Provide the [x, y] coordinate of the cell's center where the given text is located.  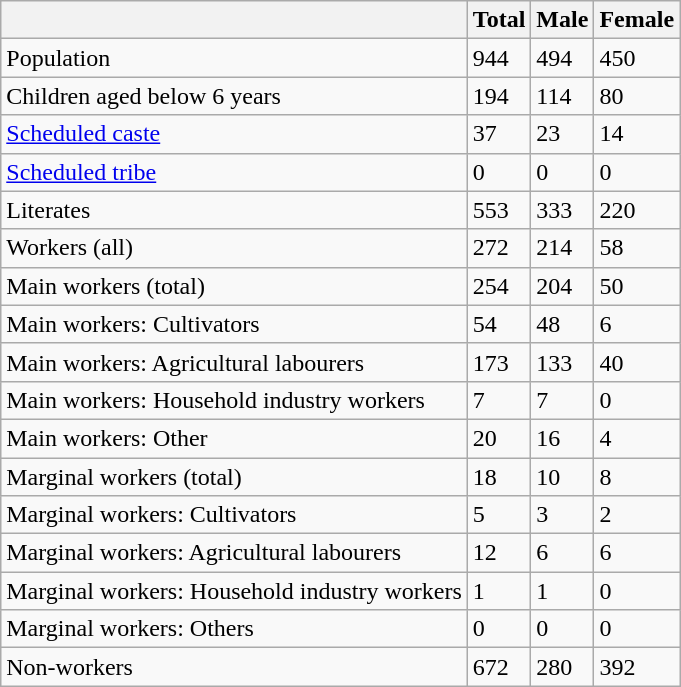
40 [637, 362]
Non-workers [234, 667]
254 [499, 286]
54 [499, 324]
Marginal workers: Household industry workers [234, 591]
220 [637, 210]
Children aged below 6 years [234, 96]
Workers (all) [234, 248]
Main workers: Cultivators [234, 324]
20 [499, 438]
Main workers: Household industry workers [234, 400]
10 [562, 477]
272 [499, 248]
Male [562, 20]
58 [637, 248]
280 [562, 667]
450 [637, 58]
80 [637, 96]
Scheduled caste [234, 134]
553 [499, 210]
Scheduled tribe [234, 172]
Marginal workers (total) [234, 477]
14 [637, 134]
Literates [234, 210]
494 [562, 58]
Main workers: Agricultural labourers [234, 362]
8 [637, 477]
Population [234, 58]
944 [499, 58]
48 [562, 324]
16 [562, 438]
12 [499, 553]
Marginal workers: Agricultural labourers [234, 553]
18 [499, 477]
Total [499, 20]
114 [562, 96]
194 [499, 96]
204 [562, 286]
Main workers (total) [234, 286]
37 [499, 134]
2 [637, 515]
214 [562, 248]
173 [499, 362]
672 [499, 667]
4 [637, 438]
3 [562, 515]
133 [562, 362]
23 [562, 134]
Marginal workers: Cultivators [234, 515]
392 [637, 667]
333 [562, 210]
50 [637, 286]
Marginal workers: Others [234, 629]
Female [637, 20]
5 [499, 515]
Main workers: Other [234, 438]
